From the cell containing the given text, extract its center point as (x, y) coordinate. 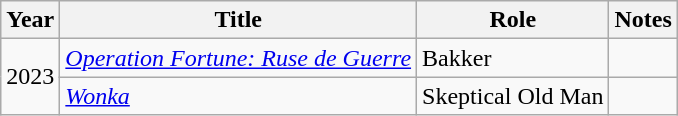
Skeptical Old Man (513, 96)
Operation Fortune: Ruse de Guerre (238, 58)
Role (513, 20)
Notes (643, 20)
2023 (30, 77)
Title (238, 20)
Wonka (238, 96)
Year (30, 20)
Bakker (513, 58)
